From the cell containing the given text, extract its center point as (x, y) coordinate. 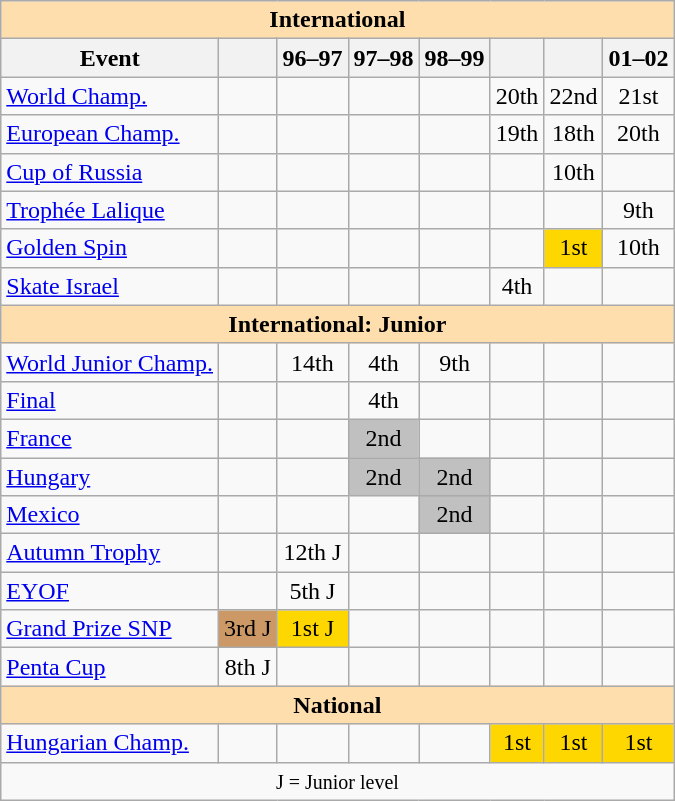
5th J (312, 591)
Autumn Trophy (110, 553)
Hungarian Champ. (110, 743)
Hungary (110, 477)
8th J (248, 667)
22nd (574, 96)
EYOF (110, 591)
Trophée Lalique (110, 210)
International (338, 20)
Grand Prize SNP (110, 629)
18th (574, 134)
97–98 (384, 58)
Final (110, 400)
European Champ. (110, 134)
Event (110, 58)
National (338, 705)
96–97 (312, 58)
J = Junior level (338, 781)
World Junior Champ. (110, 362)
19th (517, 134)
98–99 (454, 58)
France (110, 438)
Mexico (110, 515)
12th J (312, 553)
International: Junior (338, 324)
3rd J (248, 629)
Penta Cup (110, 667)
01–02 (638, 58)
Golden Spin (110, 248)
Cup of Russia (110, 172)
1st J (312, 629)
14th (312, 362)
Skate Israel (110, 286)
21st (638, 96)
World Champ. (110, 96)
